Output the [X, Y] coordinate of the center of the cell containing the given text.  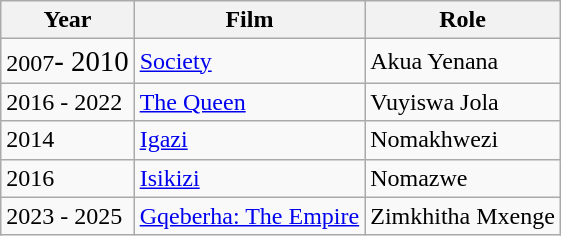
Nomazwe [463, 178]
Isikizi [250, 178]
2007- 2010 [68, 61]
Role [463, 20]
Film [250, 20]
Year [68, 20]
2023 - 2025 [68, 216]
The Queen [250, 102]
2016 [68, 178]
Igazi [250, 140]
Zimkhitha Mxenge [463, 216]
Nomakhwezi [463, 140]
2016 - 2022 [68, 102]
Gqeberha: The Empire [250, 216]
Akua Yenana [463, 61]
Society [250, 61]
2014 [68, 140]
Vuyiswa Jola [463, 102]
